Find where the given text appears and provide that cell's center as (x, y) coordinate. 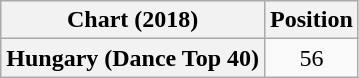
56 (312, 58)
Position (312, 20)
Hungary (Dance Top 40) (133, 58)
Chart (2018) (133, 20)
